Capture the cell that displays the provided text and extract its [X, Y] central coordinate. 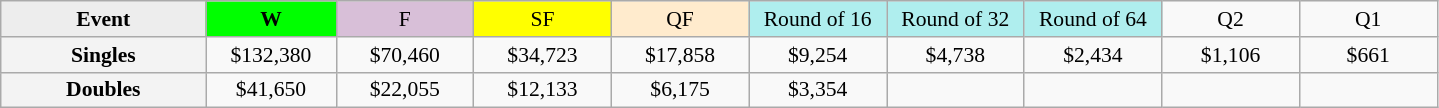
$3,354 [818, 90]
$4,738 [955, 55]
$22,055 [405, 90]
Q1 [1368, 19]
$70,460 [405, 55]
QF [680, 19]
$9,254 [818, 55]
F [405, 19]
Round of 64 [1093, 19]
$2,434 [1093, 55]
SF [543, 19]
$41,650 [271, 90]
Q2 [1231, 19]
Doubles [104, 90]
$6,175 [680, 90]
Event [104, 19]
$34,723 [543, 55]
Round of 16 [818, 19]
$12,133 [543, 90]
Singles [104, 55]
$661 [1368, 55]
$1,106 [1231, 55]
$17,858 [680, 55]
$132,380 [271, 55]
W [271, 19]
Round of 32 [955, 19]
